Provide the (x, y) coordinate of the cell's center where the given text is located.  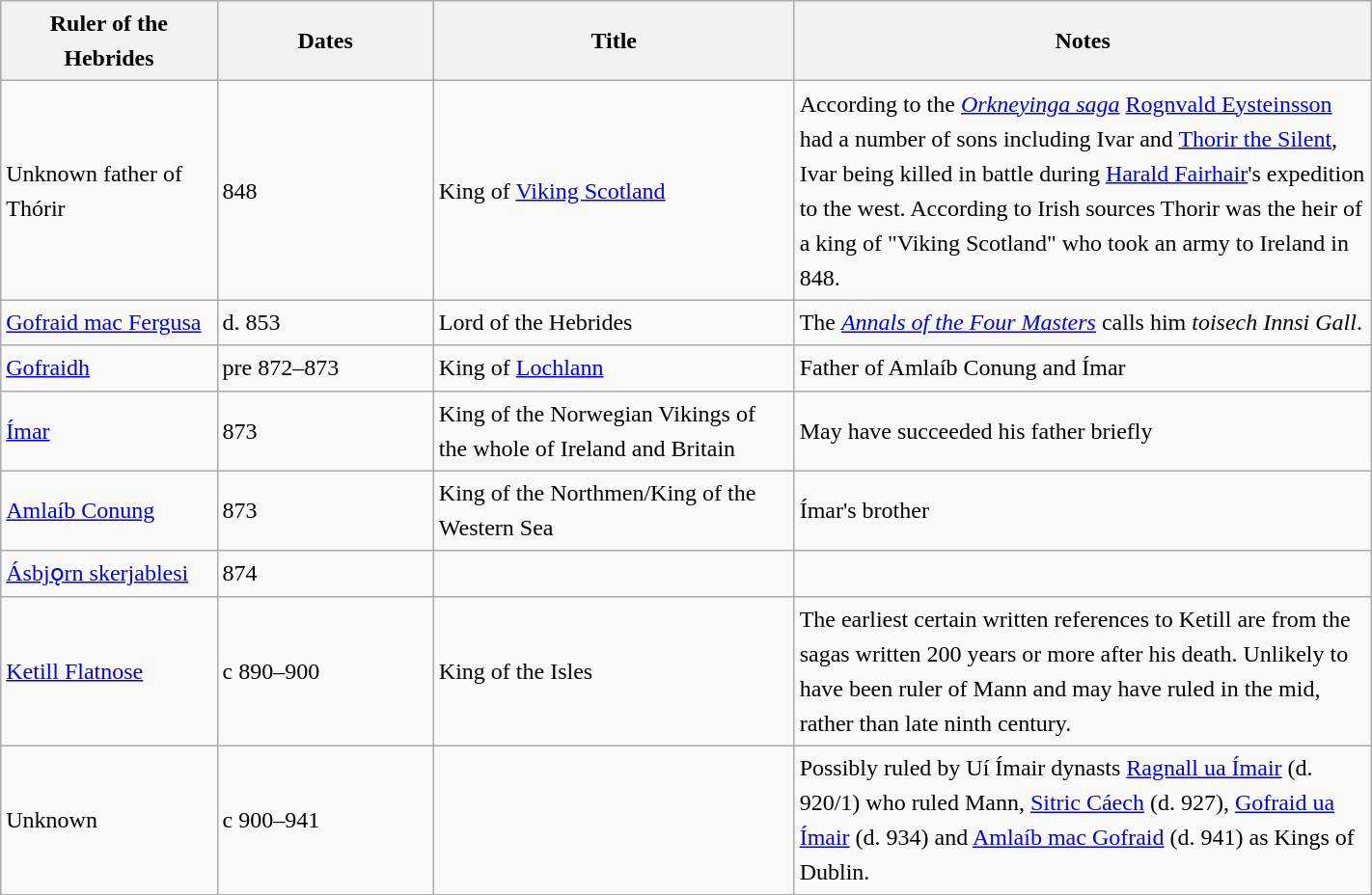
Ásbjǫrn skerjablesi (109, 573)
874 (325, 573)
Lord of the Hebrides (614, 322)
c 890–900 (325, 671)
848 (325, 191)
Father of Amlaíb Conung and Ímar (1083, 368)
Ímar (109, 430)
Dates (325, 41)
Amlaíb Conung (109, 511)
d. 853 (325, 322)
King of Lochlann (614, 368)
The Annals of the Four Masters calls him toisech Innsi Gall. (1083, 322)
Gofraidh (109, 368)
pre 872–873 (325, 368)
King of the Isles (614, 671)
Gofraid mac Fergusa (109, 322)
Ímar's brother (1083, 511)
May have succeeded his father briefly (1083, 430)
King of the Northmen/King of the Western Sea (614, 511)
Unknown father of Thórir (109, 191)
Ruler of the Hebrides (109, 41)
Ketill Flatnose (109, 671)
Unknown (109, 820)
Notes (1083, 41)
c 900–941 (325, 820)
King of Viking Scotland (614, 191)
Title (614, 41)
King of the Norwegian Vikings of the whole of Ireland and Britain (614, 430)
